Detect which cell encompasses the target text, then output its [x, y] center coordinate. 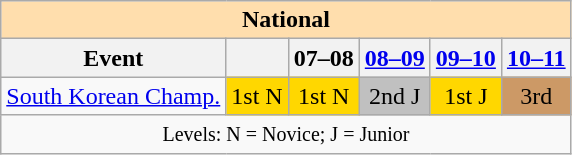
09–10 [466, 58]
10–11 [536, 58]
Event [114, 58]
3rd [536, 96]
2nd J [394, 96]
07–08 [324, 58]
08–09 [394, 58]
South Korean Champ. [114, 96]
1st J [466, 96]
Levels: N = Novice; J = Junior [286, 134]
National [286, 20]
